Identify which cell holds the provided text, then report its [X, Y] central coordinate. 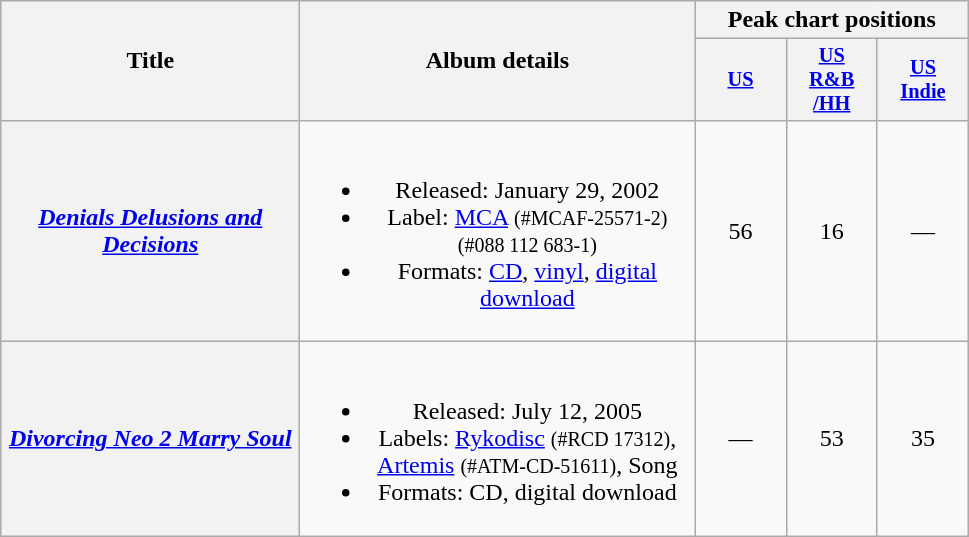
35 [922, 439]
Album details [498, 61]
53 [832, 439]
Title [150, 61]
Denials Delusions and Decisions [150, 230]
Released: July 12, 2005Labels: Rykodisc (#RCD 17312), Artemis (#ATM-CD-51611), SongFormats: CD, digital download [498, 439]
Released: January 29, 2002Label: MCA (#MCAF-25571-2)(#088 112 683-1)Formats: CD, vinyl, digital download [498, 230]
US [740, 80]
56 [740, 230]
Peak chart positions [832, 20]
USR&B/HH [832, 80]
USIndie [922, 80]
16 [832, 230]
Divorcing Neo 2 Marry Soul [150, 439]
